Output the (x, y) coordinate of the center of the cell containing the given text.  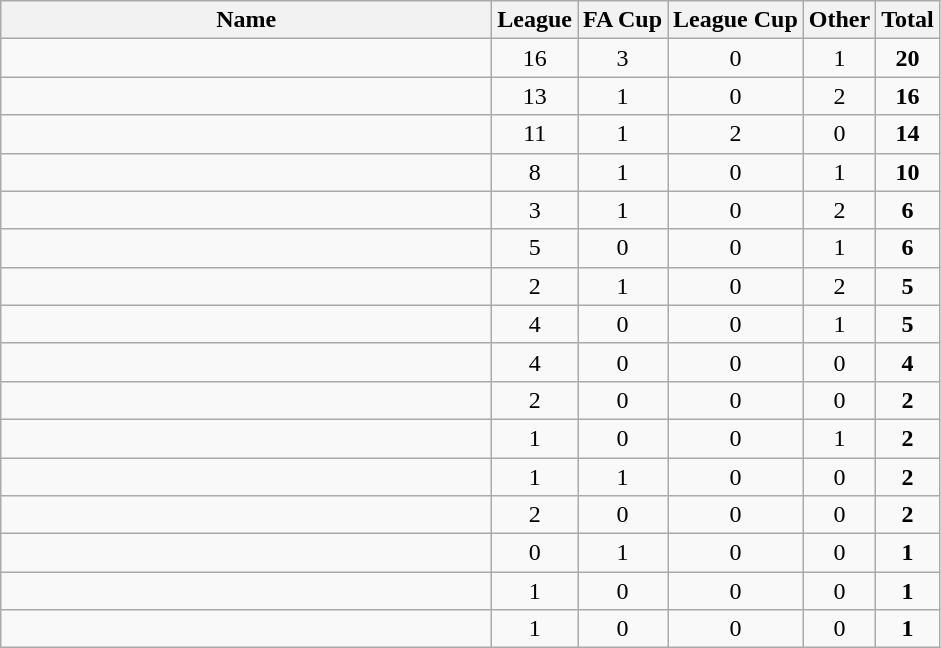
League Cup (736, 20)
14 (908, 134)
Name (246, 20)
11 (535, 134)
Total (908, 20)
League (535, 20)
13 (535, 96)
8 (535, 172)
20 (908, 58)
FA Cup (623, 20)
Other (839, 20)
10 (908, 172)
